Pinpoint the cell where the given text exists, returning its (X, Y) midpoint coordinate. 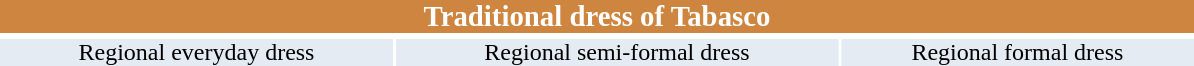
Regional formal dress (1018, 52)
Regional semi-formal dress (617, 52)
Traditional dress of Tabasco (597, 16)
Regional everyday dress (196, 52)
